Output the [x, y] coordinate of the center of the cell containing the given text.  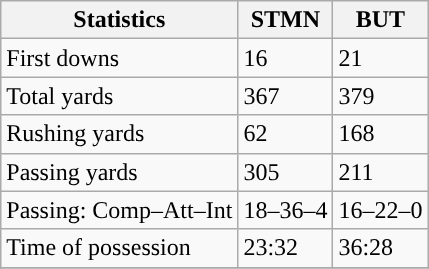
Total yards [120, 96]
168 [380, 134]
16 [286, 58]
Rushing yards [120, 134]
211 [380, 172]
367 [286, 96]
Passing yards [120, 172]
Time of possession [120, 248]
305 [286, 172]
Statistics [120, 20]
18–36–4 [286, 210]
379 [380, 96]
21 [380, 58]
16–22–0 [380, 210]
BUT [380, 20]
62 [286, 134]
Passing: Comp–Att–Int [120, 210]
First downs [120, 58]
STMN [286, 20]
23:32 [286, 248]
36:28 [380, 248]
